Capture the cell that displays the provided text and extract its (X, Y) central coordinate. 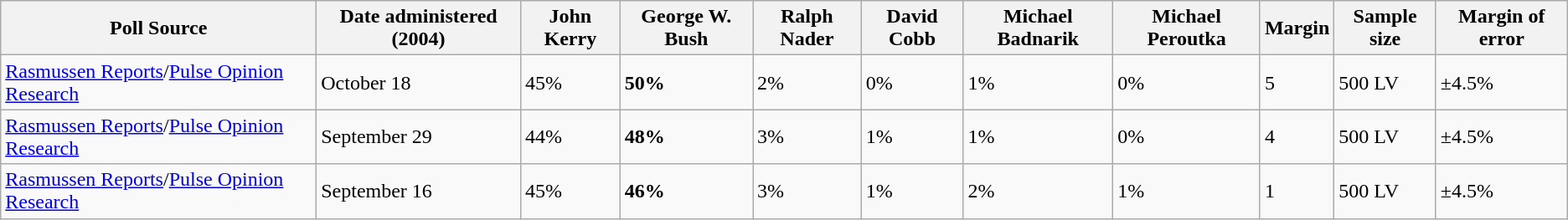
Michael Badnarik (1039, 28)
September 16 (419, 191)
October 18 (419, 82)
John Kerry (570, 28)
Sample size (1385, 28)
Margin (1297, 28)
4 (1297, 137)
Date administered (2004) (419, 28)
September 29 (419, 137)
48% (686, 137)
David Cobb (912, 28)
50% (686, 82)
5 (1297, 82)
46% (686, 191)
Margin of error (1501, 28)
George W. Bush (686, 28)
44% (570, 137)
Michael Peroutka (1187, 28)
Ralph Nader (807, 28)
Poll Source (159, 28)
1 (1297, 191)
